Find where the given text appears and provide that cell's center as [X, Y] coordinate. 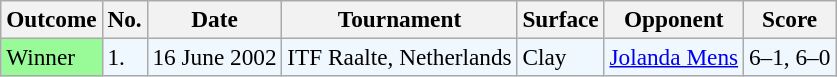
1. [124, 57]
Date [214, 19]
Clay [560, 57]
Opponent [674, 19]
No. [124, 19]
Surface [560, 19]
Winner [52, 57]
16 June 2002 [214, 57]
6–1, 6–0 [790, 57]
Tournament [400, 19]
ITF Raalte, Netherlands [400, 57]
Jolanda Mens [674, 57]
Score [790, 19]
Outcome [52, 19]
